Determine the (x, y) coordinate at the center of the cell enclosing the given text.  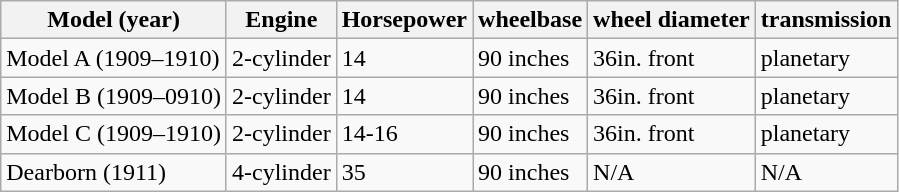
Model (year) (114, 20)
Model A (1909–1910) (114, 58)
wheel diameter (672, 20)
35 (404, 172)
4-cylinder (281, 172)
wheelbase (530, 20)
Model C (1909–1910) (114, 134)
transmission (826, 20)
14-16 (404, 134)
Engine (281, 20)
Dearborn (1911) (114, 172)
Model B (1909–0910) (114, 96)
Horsepower (404, 20)
